Output the [X, Y] coordinate of the center of the cell containing the given text.  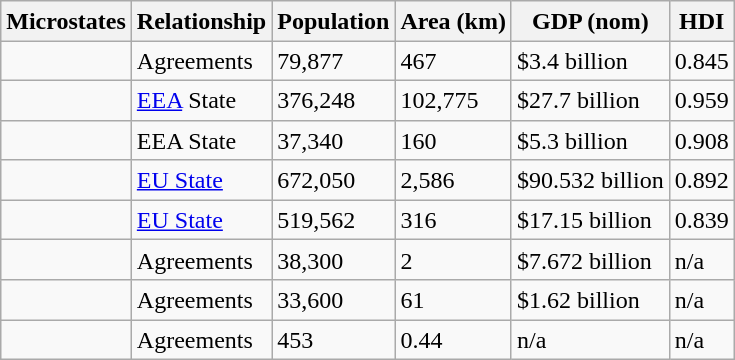
0.845 [702, 61]
Population [334, 21]
672,050 [334, 180]
519,562 [334, 220]
$5.3 billion [590, 140]
GDP (nom) [590, 21]
37,340 [334, 140]
79,877 [334, 61]
453 [334, 340]
376,248 [334, 100]
$7.672 billion [590, 260]
0.839 [702, 220]
61 [454, 300]
$3.4 billion [590, 61]
HDI [702, 21]
0.959 [702, 100]
Area (km) [454, 21]
$17.15 billion [590, 220]
0.892 [702, 180]
$27.7 billion [590, 100]
$90.532 billion [590, 180]
33,600 [334, 300]
2 [454, 260]
Microstates [66, 21]
316 [454, 220]
Relationship [201, 21]
2,586 [454, 180]
$1.62 billion [590, 300]
38,300 [334, 260]
160 [454, 140]
102,775 [454, 100]
0.44 [454, 340]
0.908 [702, 140]
467 [454, 61]
